Identify which cell holds the provided text, then report its [X, Y] central coordinate. 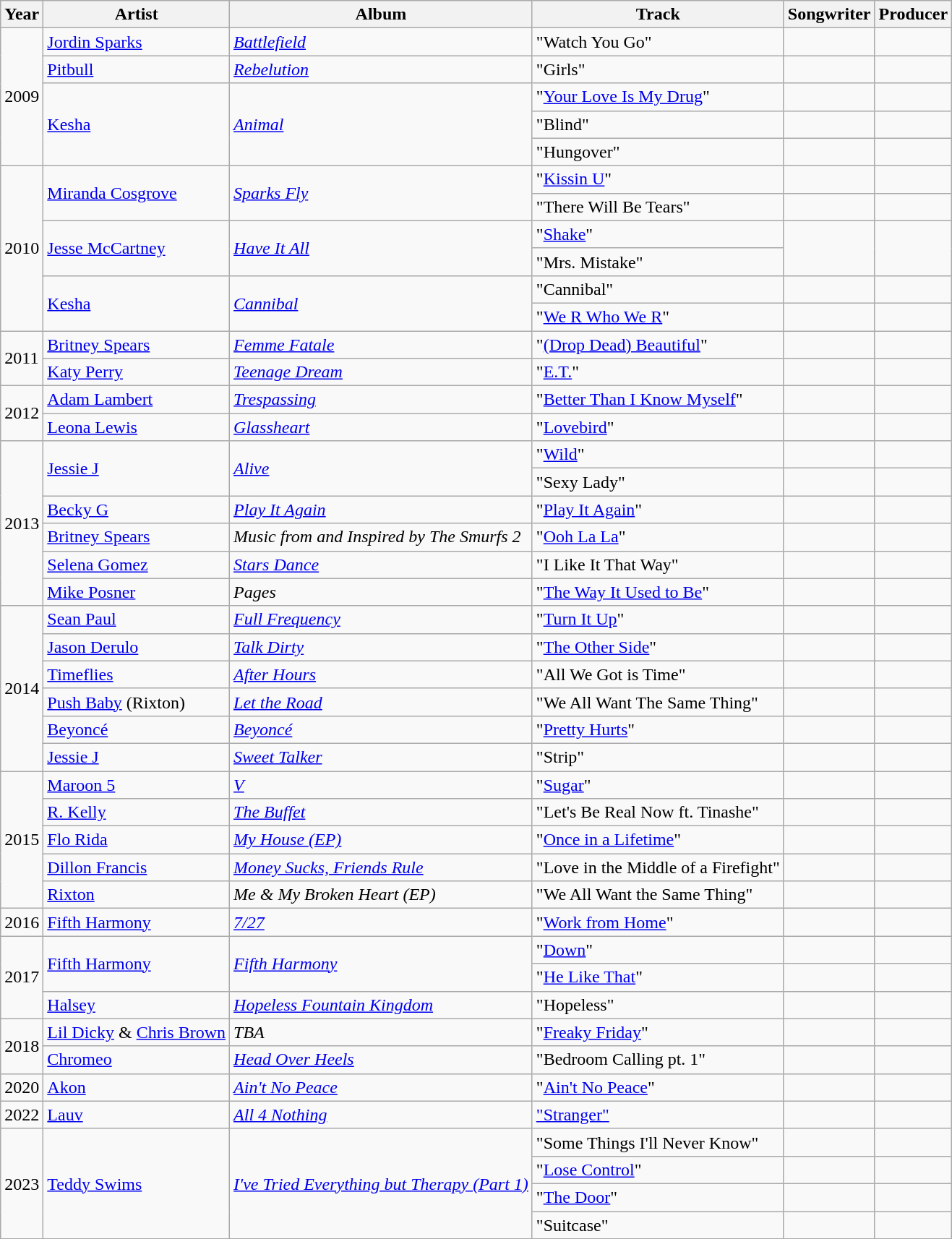
Producer [914, 14]
"We All Want The Same Thing" [658, 702]
Miranda Cosgrove [137, 193]
Rebelution [382, 69]
Let the Road [382, 702]
Alive [382, 468]
Cannibal [382, 303]
R. Kelly [137, 813]
Artist [137, 14]
"Girls" [658, 69]
"E.T." [658, 372]
Play It Again [382, 510]
"All We Got is Time" [658, 674]
After Hours [382, 674]
Trespassing [382, 400]
"He Like That" [658, 977]
"Suitcase" [658, 1225]
"The Other Side" [658, 647]
"Freaky Friday" [658, 1032]
2022 [22, 1115]
Akon [137, 1087]
"The Way It Used to Be" [658, 592]
"Love in the Middle of a Firefight" [658, 867]
Rixton [137, 895]
Album [382, 14]
"Wild" [658, 455]
Have It All [382, 248]
V [382, 784]
Sweet Talker [382, 757]
Glassheart [382, 427]
"Stranger" [658, 1115]
"Once in a Lifetime" [658, 840]
"Shake" [658, 234]
"Work from Home" [658, 922]
2014 [22, 688]
Maroon 5 [137, 784]
Head Over Heels [382, 1060]
Year [22, 14]
Songwriter [829, 14]
Talk Dirty [382, 647]
Katy Perry [137, 372]
"Turn It Up" [658, 619]
Leona Lewis [137, 427]
"Watch You Go" [658, 42]
"Kissin U" [658, 179]
"I Like It That Way" [658, 565]
Teenage Dream [382, 372]
Full Frequency [382, 619]
Me & My Broken Heart (EP) [382, 895]
"Hopeless" [658, 1005]
7/27 [382, 922]
Flo Rida [137, 840]
Animal [382, 124]
2009 [22, 97]
Sparks Fly [382, 193]
Lauv [137, 1115]
Mike Posner [137, 592]
Pitbull [137, 69]
Jesse McCartney [137, 248]
Chromeo [137, 1060]
Sean Paul [137, 619]
Femme Fatale [382, 345]
"Lovebird" [658, 427]
TBA [382, 1032]
"We All Want the Same Thing" [658, 895]
"There Will Be Tears" [658, 207]
"Bedroom Calling pt. 1" [658, 1060]
Jordin Sparks [137, 42]
The Buffet [382, 813]
"Hungover" [658, 152]
"Cannibal" [658, 289]
"Ain't No Peace" [658, 1087]
Adam Lambert [137, 400]
Halsey [137, 1005]
Stars Dance [382, 565]
Selena Gomez [137, 565]
2016 [22, 922]
2012 [22, 413]
"Sexy Lady" [658, 482]
"We R Who We R" [658, 317]
Money Sucks, Friends Rule [382, 867]
"Ooh La La" [658, 537]
"Mrs. Mistake" [658, 262]
"Sugar" [658, 784]
All 4 Nothing [382, 1115]
"Let's Be Real Now ft. Tinashe" [658, 813]
"Better Than I Know Myself" [658, 400]
"Your Love Is My Drug" [658, 97]
Becky G [137, 510]
My House (EP) [382, 840]
"(Drop Dead) Beautiful" [658, 345]
Lil Dicky & Chris Brown [137, 1032]
Battlefield [382, 42]
2015 [22, 839]
Music from and Inspired by The Smurfs 2 [382, 537]
2023 [22, 1183]
"The Door" [658, 1197]
2018 [22, 1046]
Timeflies [137, 674]
2020 [22, 1087]
"Lose Control" [658, 1170]
Teddy Swims [137, 1183]
Jason Derulo [137, 647]
2017 [22, 977]
Push Baby (Rixton) [137, 702]
2011 [22, 359]
Pages [382, 592]
Dillon Francis [137, 867]
"Blind" [658, 124]
"Play It Again" [658, 510]
2010 [22, 248]
Ain't No Peace [382, 1087]
"Down" [658, 950]
Track [658, 14]
Hopeless Fountain Kingdom [382, 1005]
"Some Things I'll Never Know" [658, 1142]
2013 [22, 523]
"Strip" [658, 757]
"Pretty Hurts" [658, 729]
I've Tried Everything but Therapy (Part 1) [382, 1183]
